Identify which cell holds the provided text, then report its [x, y] central coordinate. 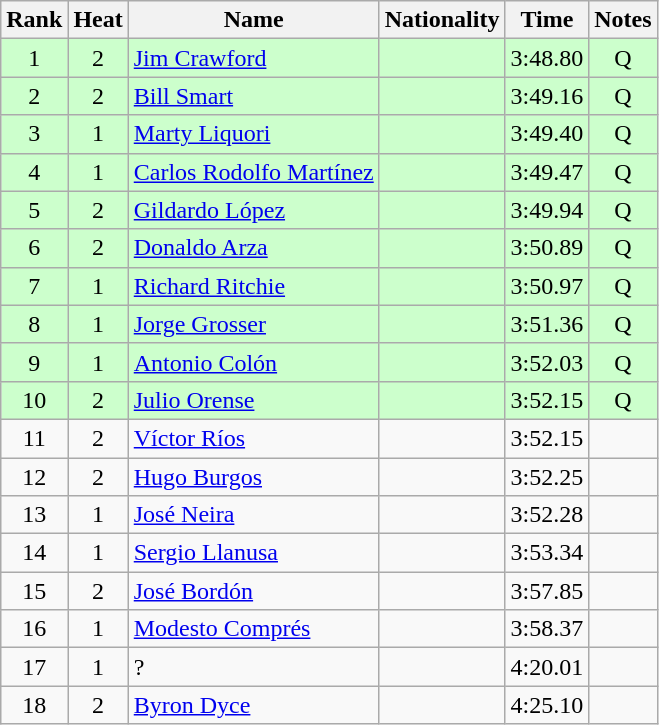
José Bordón [254, 591]
Gildardo López [254, 210]
13 [34, 515]
Byron Dyce [254, 705]
Time [547, 20]
3 [34, 134]
6 [34, 248]
Heat [98, 20]
16 [34, 629]
3:53.34 [547, 553]
8 [34, 324]
12 [34, 477]
17 [34, 667]
3:49.40 [547, 134]
Antonio Colón [254, 362]
7 [34, 286]
Carlos Rodolfo Martínez [254, 172]
Marty Liquori [254, 134]
4 [34, 172]
? [254, 667]
3:52.25 [547, 477]
9 [34, 362]
3:51.36 [547, 324]
Hugo Burgos [254, 477]
Sergio Llanusa [254, 553]
Jim Crawford [254, 58]
3:49.94 [547, 210]
3:50.97 [547, 286]
3:52.03 [547, 362]
Julio Orense [254, 400]
Víctor Ríos [254, 438]
15 [34, 591]
11 [34, 438]
Modesto Comprés [254, 629]
3:49.47 [547, 172]
Donaldo Arza [254, 248]
4:25.10 [547, 705]
José Neira [254, 515]
Rank [34, 20]
Notes [623, 20]
3:52.28 [547, 515]
3:48.80 [547, 58]
4:20.01 [547, 667]
Richard Ritchie [254, 286]
18 [34, 705]
Nationality [442, 20]
10 [34, 400]
Name [254, 20]
3:50.89 [547, 248]
14 [34, 553]
3:58.37 [547, 629]
3:49.16 [547, 96]
Jorge Grosser [254, 324]
3:57.85 [547, 591]
5 [34, 210]
Bill Smart [254, 96]
